Provide the [x, y] coordinate of the cell's center where the given text is located.  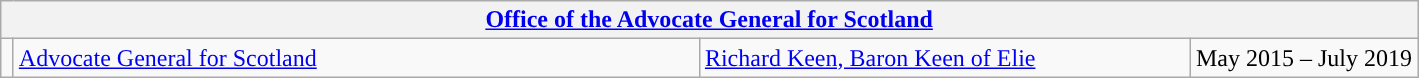
Richard Keen, Baron Keen of Elie [944, 58]
Advocate General for Scotland [356, 58]
Office of the Advocate General for Scotland [710, 20]
May 2015 – July 2019 [1304, 58]
